Extract the [x, y] coordinate from the center of the cell holding the provided text.  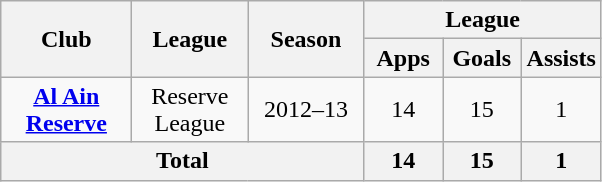
Al Ain Reserve [66, 110]
Apps [404, 58]
Season [306, 39]
Reserve League [190, 110]
Club [66, 39]
2012–13 [306, 110]
Assists [561, 58]
Total [182, 161]
Goals [482, 58]
